Return the (x, y) coordinate for the center point of the cell that contains the specified text.  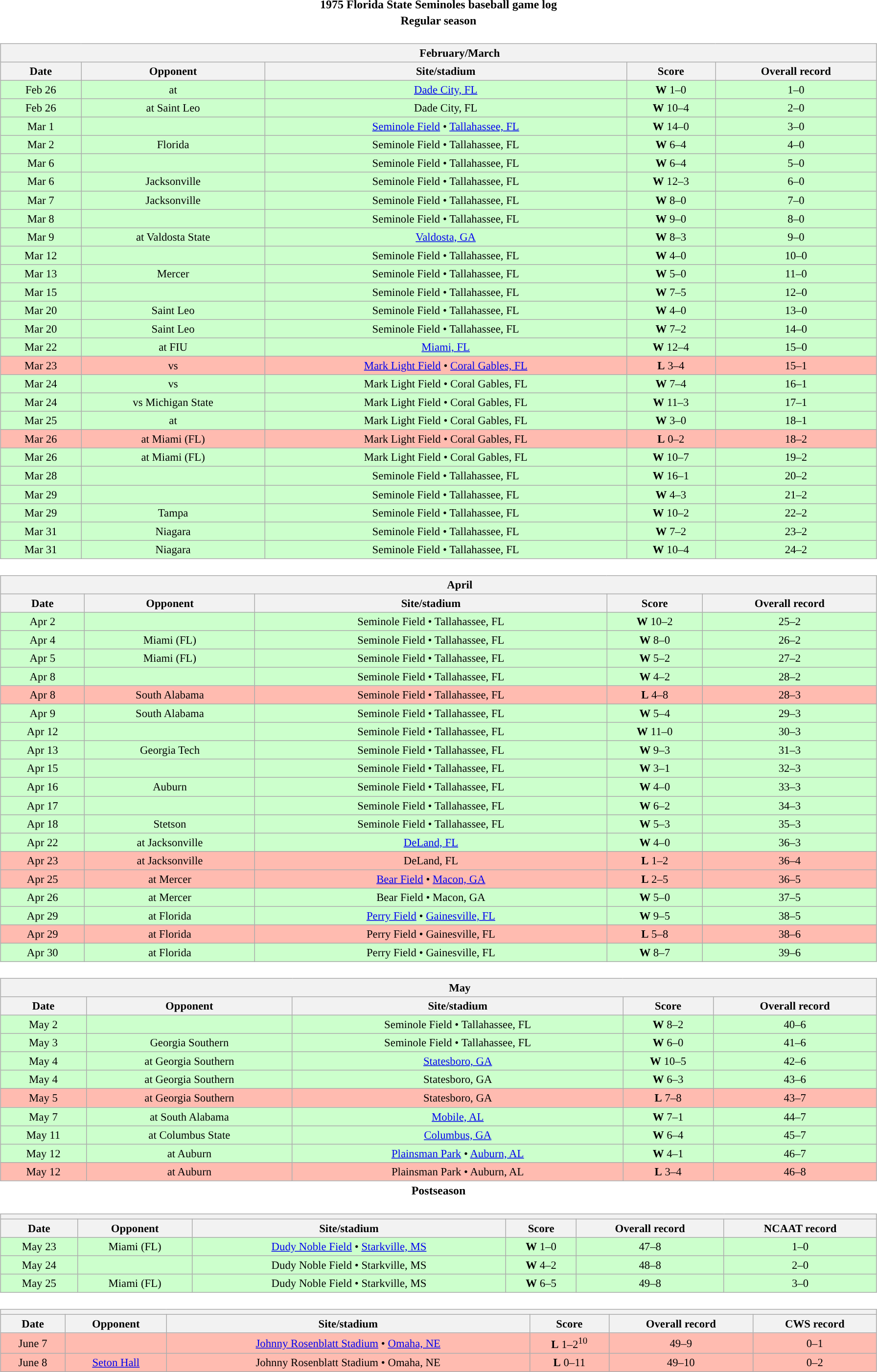
CWS record (814, 1324)
5–0 (796, 163)
W 6–2 (655, 806)
47–8 (650, 1247)
18–2 (796, 439)
Stetson (170, 824)
L 4–8 (655, 695)
Apr 2 (43, 622)
Apr 5 (43, 658)
24–2 (796, 549)
June 7 (33, 1343)
15–1 (796, 365)
W 12–4 (670, 347)
26–2 (790, 640)
W 3–1 (655, 768)
13–0 (796, 311)
February/March (438, 53)
20–2 (796, 476)
32–3 (790, 768)
L 1–2 (655, 860)
9–0 (796, 237)
Apr 25 (43, 879)
Mar 9 (41, 237)
Apr 22 (43, 842)
Mar 1 (41, 127)
L 2–5 (655, 879)
18–1 (796, 421)
Georgia Southern (189, 1043)
W 5–2 (655, 658)
31–3 (790, 750)
W 3–0 (670, 421)
May 2 (44, 1025)
40–6 (795, 1025)
45–7 (795, 1135)
W 14–0 (670, 127)
14–0 (796, 329)
Apr 4 (43, 640)
11–0 (796, 273)
25–2 (790, 622)
L 7–8 (668, 1098)
Mar 23 (41, 365)
W 11–3 (670, 403)
Auburn (170, 787)
41–6 (795, 1043)
38–6 (790, 934)
37–5 (790, 897)
29–3 (790, 714)
Mar 12 (41, 255)
May 7 (44, 1117)
6–0 (796, 181)
8–0 (796, 219)
36–3 (790, 842)
at South Alabama (189, 1117)
36–4 (790, 860)
L 0–11 (569, 1363)
48–8 (650, 1265)
0–2 (814, 1363)
39–6 (790, 952)
May 23 (39, 1247)
W 9–0 (670, 219)
10–0 (796, 255)
42–6 (795, 1061)
at Valdosta State (173, 237)
Florida (173, 145)
27–2 (790, 658)
Apr 9 (43, 714)
May (438, 988)
15–0 (796, 347)
W 8–7 (655, 952)
19–2 (796, 457)
0–1 (814, 1343)
Mar 8 (41, 219)
Mar 15 (41, 292)
49–9 (681, 1343)
May 5 (44, 1098)
4–0 (796, 145)
7–0 (796, 200)
at FIU (173, 347)
Apr 30 (43, 952)
W 12–3 (670, 181)
Columbus, GA (458, 1135)
46–8 (795, 1171)
W 5–4 (655, 714)
Tampa (173, 513)
43–6 (795, 1080)
L 0–2 (670, 439)
W 6–0 (668, 1043)
W 7–4 (670, 384)
W 16–1 (670, 476)
at Saint Leo (173, 108)
Mar 28 (41, 476)
L 5–8 (655, 934)
NCAAT record (800, 1228)
46–7 (795, 1153)
May 25 (39, 1283)
at Columbus State (189, 1135)
36–5 (790, 879)
Apr 18 (43, 824)
Mercer (173, 273)
vs Michigan State (173, 403)
W 11–0 (655, 732)
Apr 17 (43, 806)
30–3 (790, 732)
May 3 (44, 1043)
17–1 (796, 403)
12–0 (796, 292)
June 8 (33, 1363)
Seton Hall (115, 1363)
W 6–5 (541, 1283)
23–2 (796, 531)
Miami, FL (445, 347)
W 5–3 (655, 824)
Apr 12 (43, 732)
Mobile, AL (458, 1117)
44–7 (795, 1117)
W 4–1 (668, 1153)
28–2 (790, 676)
Apr 16 (43, 787)
May 24 (39, 1265)
Georgia Tech (170, 750)
38–5 (790, 916)
Apr 13 (43, 750)
Mar 13 (41, 273)
Apr 23 (43, 860)
W 10–5 (668, 1061)
April (438, 585)
33–3 (790, 787)
35–3 (790, 824)
L 1–210 (569, 1343)
28–3 (790, 695)
W 7–1 (668, 1117)
34–3 (790, 806)
43–7 (795, 1098)
W 9–3 (655, 750)
W 4–3 (670, 495)
Valdosta, GA (445, 237)
21–2 (796, 495)
Apr 26 (43, 897)
W 9–5 (655, 916)
W 7–5 (670, 292)
49–8 (650, 1283)
W 6–3 (668, 1080)
W 10–7 (670, 457)
16–1 (796, 384)
W 8–2 (668, 1025)
May 11 (44, 1135)
Mar 2 (41, 145)
22–2 (796, 513)
Mar 25 (41, 421)
W 8–3 (670, 237)
Mar 7 (41, 200)
49–10 (681, 1363)
Apr 15 (43, 768)
Mar 22 (41, 347)
